Provide the (x, y) coordinate of the cell's center where the given text is located.  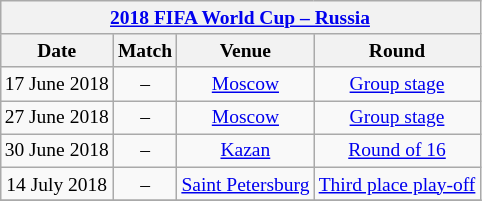
27 June 2018 (56, 118)
Round (397, 50)
Kazan (246, 150)
2018 FIFA World Cup – Russia (240, 18)
30 June 2018 (56, 150)
Venue (246, 50)
Round of 16 (397, 150)
14 July 2018 (56, 184)
Third place play-off (397, 184)
Date (56, 50)
Saint Petersburg (246, 184)
17 June 2018 (56, 84)
Match (144, 50)
